Locate the cell with the specified text and output its (x, y) center coordinate. 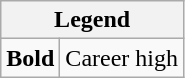
Legend (92, 20)
Bold (30, 58)
Career high (122, 58)
